From the cell containing the given text, extract its center point as [X, Y] coordinate. 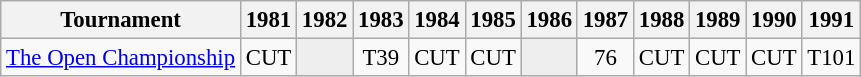
76 [605, 58]
T101 [832, 58]
1986 [549, 20]
1984 [437, 20]
1985 [493, 20]
1989 [718, 20]
1982 [325, 20]
1981 [268, 20]
The Open Championship [121, 58]
T39 [381, 58]
Tournament [121, 20]
1983 [381, 20]
1990 [774, 20]
1991 [832, 20]
1987 [605, 20]
1988 [661, 20]
